Extract the [X, Y] coordinate from the center of the cell holding the provided text.  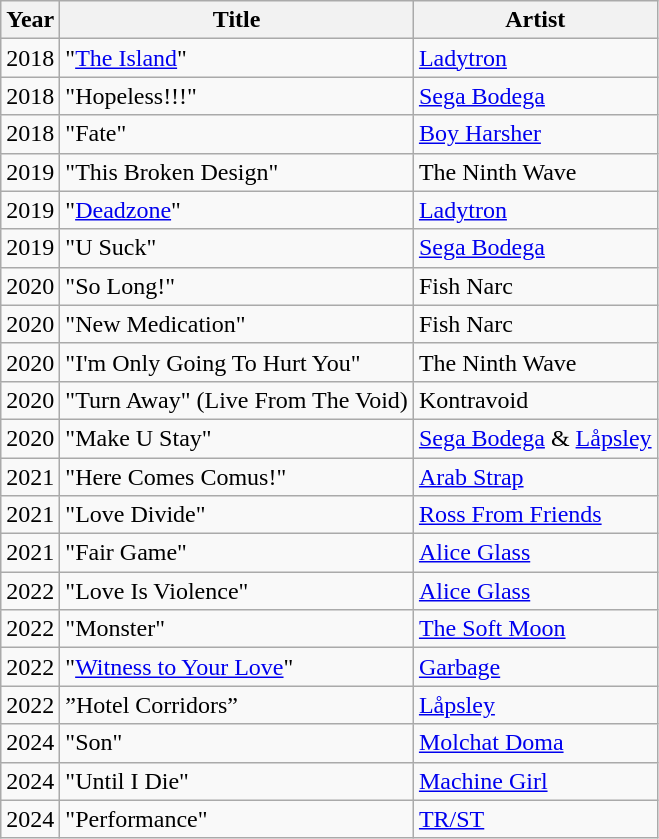
"Fate" [237, 134]
"Performance" [237, 819]
"The Island" [237, 58]
The Soft Moon [535, 629]
"I'm Only Going To Hurt You" [237, 362]
Kontravoid [535, 400]
"Monster" [237, 629]
Machine Girl [535, 781]
"Make U Stay" [237, 438]
"Here Comes Comus!" [237, 477]
"Turn Away" (Live From The Void) [237, 400]
"Fair Game" [237, 553]
"This Broken Design" [237, 172]
Title [237, 20]
"Witness to Your Love" [237, 667]
Garbage [535, 667]
"Love Divide" [237, 515]
"So Long!" [237, 286]
"Son" [237, 743]
Arab Strap [535, 477]
"U Suck" [237, 248]
"Deadzone" [237, 210]
Ross From Friends [535, 515]
Molchat Doma [535, 743]
"Until I Die" [237, 781]
"Love Is Violence" [237, 591]
Sega Bodega & Låpsley [535, 438]
TR/ST [535, 819]
Boy Harsher [535, 134]
Year [30, 20]
"Hopeless!!!" [237, 96]
”Hotel Corridors” [237, 705]
Artist [535, 20]
Låpsley [535, 705]
"New Medication" [237, 324]
